Find where the given text appears and provide that cell's center as [x, y] coordinate. 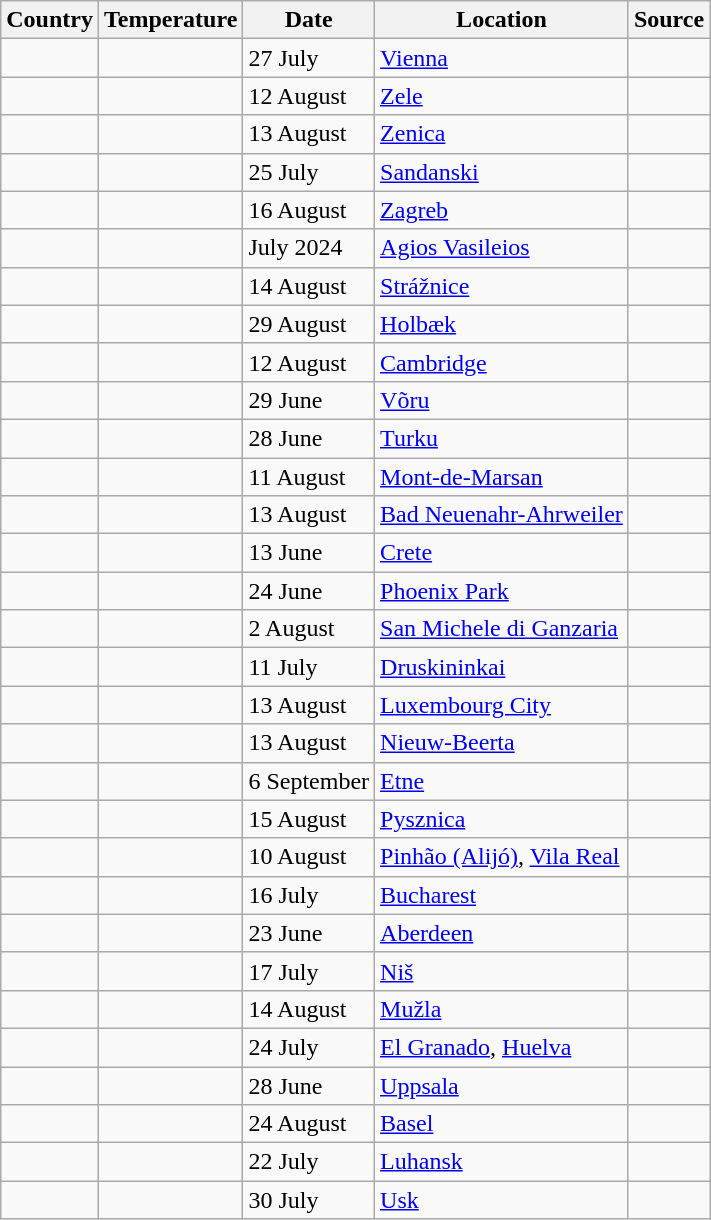
Cambridge [502, 362]
15 August [309, 819]
11 July [309, 667]
San Michele di Ganzaria [502, 629]
Zele [502, 96]
24 July [309, 1047]
Location [502, 20]
24 August [309, 1124]
Strážnice [502, 286]
Druskininkai [502, 667]
Pysznica [502, 819]
30 July [309, 1200]
2 August [309, 629]
25 July [309, 172]
Mužla [502, 1009]
16 July [309, 895]
23 June [309, 933]
Source [668, 20]
Bad Neuenahr-Ahrweiler [502, 515]
Aberdeen [502, 933]
29 June [309, 400]
Mont-de-Marsan [502, 477]
13 June [309, 553]
Sandanski [502, 172]
22 July [309, 1162]
Luhansk [502, 1162]
11 August [309, 477]
10 August [309, 857]
El Granado, Huelva [502, 1047]
17 July [309, 971]
July 2024 [309, 248]
Bucharest [502, 895]
Zenica [502, 134]
29 August [309, 324]
Crete [502, 553]
Temperature [170, 20]
Võru [502, 400]
Uppsala [502, 1085]
27 July [309, 58]
Nieuw-Beerta [502, 743]
6 September [309, 781]
Vienna [502, 58]
Phoenix Park [502, 591]
Niš [502, 971]
Holbæk [502, 324]
Usk [502, 1200]
Date [309, 20]
Agios Vasileios [502, 248]
Basel [502, 1124]
16 August [309, 210]
Pinhão (Alijó), Vila Real [502, 857]
Etne [502, 781]
Turku [502, 438]
Zagreb [502, 210]
24 June [309, 591]
Country [50, 20]
Luxembourg City [502, 705]
